Output the [X, Y] coordinate of the center of the cell containing the given text.  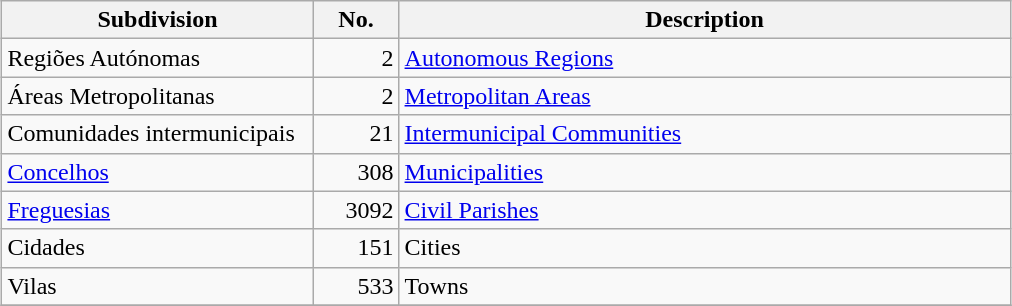
3092 [356, 210]
Municipalities [704, 172]
Freguesias [158, 210]
151 [356, 248]
No. [356, 20]
Vilas [158, 286]
21 [356, 134]
Regiões Autónomas [158, 58]
Comunidades intermunicipais [158, 134]
Subdivision [158, 20]
Cities [704, 248]
Cidades [158, 248]
Towns [704, 286]
Áreas Metropolitanas [158, 96]
Intermunicipal Communities [704, 134]
Metropolitan Areas [704, 96]
308 [356, 172]
Description [704, 20]
Concelhos [158, 172]
Autonomous Regions [704, 58]
Civil Parishes [704, 210]
533 [356, 286]
